Output the (x, y) coordinate of the center of the cell containing the given text.  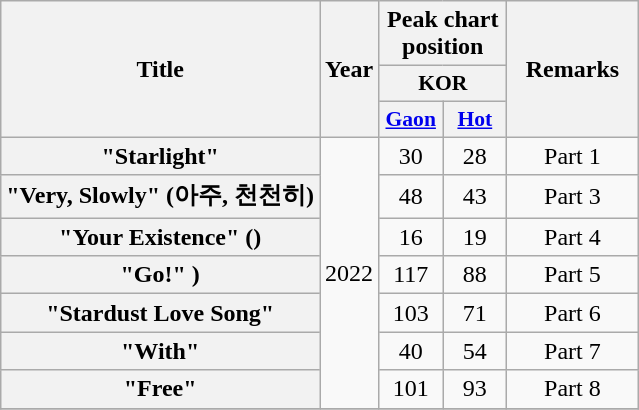
2022 (350, 272)
Title (160, 69)
71 (475, 313)
"Go!" ) (160, 275)
93 (475, 389)
"With" (160, 351)
KOR (443, 84)
43 (475, 196)
Part 1 (572, 156)
"Very, Slowly" (아주, 천천히) (160, 196)
103 (411, 313)
Year (350, 69)
Gaon (411, 119)
28 (475, 156)
40 (411, 351)
"Stardust Love Song" (160, 313)
54 (475, 351)
"Free" (160, 389)
88 (475, 275)
16 (411, 237)
Hot (475, 119)
117 (411, 275)
Remarks (572, 69)
Peak chart position (443, 34)
Part 7 (572, 351)
"Starlight" (160, 156)
Part 3 (572, 196)
30 (411, 156)
101 (411, 389)
Part 8 (572, 389)
48 (411, 196)
"Your Existence" () (160, 237)
Part 4 (572, 237)
19 (475, 237)
Part 5 (572, 275)
Part 6 (572, 313)
